Return [x, y] of the center of cell containing provided text 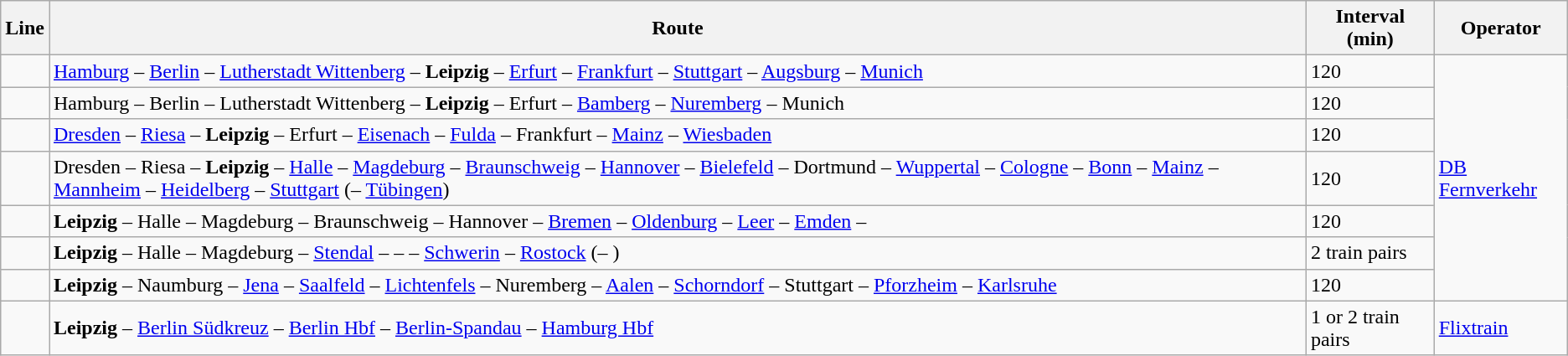
Leipzig – Berlin Südkreuz – Berlin Hbf – Berlin-Spandau – Hamburg Hbf [677, 328]
Hamburg – Berlin – Lutherstadt Wittenberg – Leipzig – Erfurt – Bamberg – Nuremberg – Munich [677, 103]
1 or 2 train pairs [1370, 328]
Dresden – Riesa – Leipzig – Erfurt – Eisenach – Fulda – Frankfurt – Mainz – Wiesbaden [677, 135]
Leipzig – Halle – Magdeburg – Stendal – – – Schwerin – Rostock (– ) [677, 253]
2 train pairs [1370, 253]
Flixtrain [1501, 328]
Line [25, 28]
Leipzig – Naumburg – Jena – Saalfeld – Lichtenfels – Nuremberg – Aalen – Schorndorf – Stuttgart – Pforzheim – Karlsruhe [677, 285]
Interval (min) [1370, 28]
Route [677, 28]
Hamburg – Berlin – Lutherstadt Wittenberg – Leipzig – Erfurt – Frankfurt – Stuttgart – Augsburg – Munich [677, 71]
Leipzig – Halle – Magdeburg – Braunschweig – Hannover – Bremen – Oldenburg – Leer – Emden – [677, 221]
DB Fernverkehr [1501, 178]
Operator [1501, 28]
